Scan for the cell matching the given text and deliver its [x, y] coordinate at center. 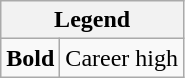
Legend [92, 20]
Career high [122, 58]
Bold [30, 58]
